For the text-containing cell, return its midpoint in (X, Y) coordinate format. 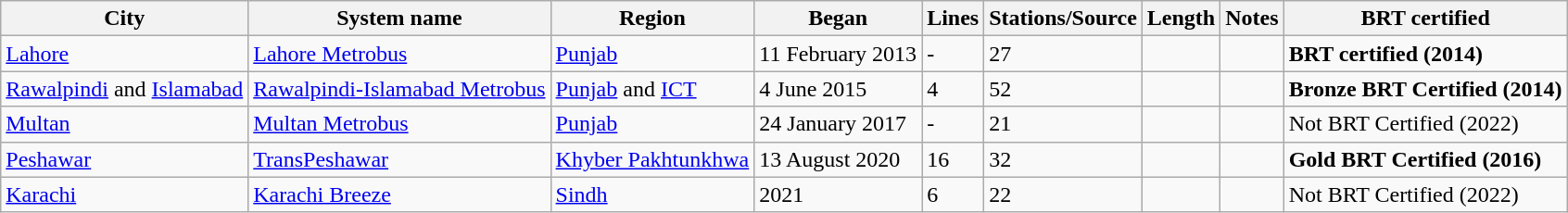
4 June 2015 (838, 89)
52 (1064, 89)
Bronze BRT Certified (2014) (1425, 89)
Length (1181, 19)
Notes (1252, 19)
Rawalpindi and Islamabad (124, 89)
Rawalpindi-Islamabad Metrobus (399, 89)
32 (1064, 159)
Lahore (124, 54)
City (124, 19)
11 February 2013 (838, 54)
13 August 2020 (838, 159)
Sindh (652, 194)
Stations/Source (1064, 19)
22 (1064, 194)
Khyber Pakhtunkhwa (652, 159)
Multan (124, 124)
TransPeshawar (399, 159)
BRT certified (1425, 19)
System name (399, 19)
Karachi (124, 194)
Region (652, 19)
6 (953, 194)
Punjab and ICT (652, 89)
27 (1064, 54)
Multan Metrobus (399, 124)
BRT certified (2014) (1425, 54)
Karachi Breeze (399, 194)
2021 (838, 194)
Lines (953, 19)
16 (953, 159)
Lahore Metrobus (399, 54)
Peshawar (124, 159)
Began (838, 19)
Gold BRT Certified (2016) (1425, 159)
4 (953, 89)
24 January 2017 (838, 124)
21 (1064, 124)
